Output the [x, y] coordinate of the center of the cell containing the given text.  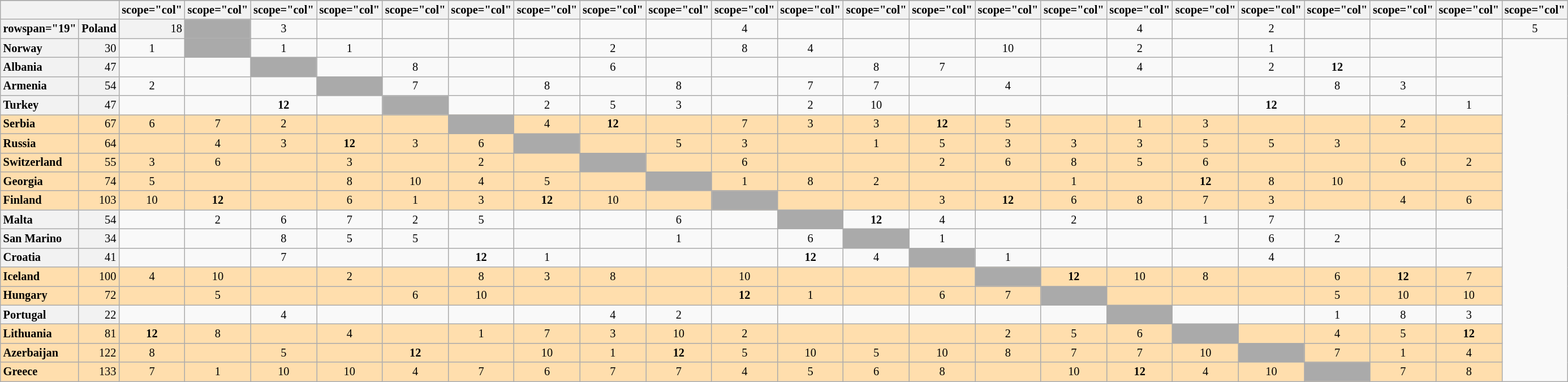
Norway [40, 48]
81 [98, 333]
Finland [40, 200]
Greece [40, 372]
Portugal [40, 315]
Iceland [40, 277]
100 [98, 277]
Georgia [40, 181]
34 [98, 238]
rowspan="19" [40, 29]
Serbia [40, 124]
103 [98, 200]
Azerbaijan [40, 353]
55 [98, 162]
Albania [40, 67]
64 [98, 143]
San Marino [40, 238]
Turkey [40, 105]
74 [98, 181]
Russia [40, 143]
133 [98, 372]
122 [98, 353]
Malta [40, 220]
Lithuania [40, 333]
Switzerland [40, 162]
22 [98, 315]
18 [152, 29]
41 [98, 257]
Croatia [40, 257]
Armenia [40, 86]
Hungary [40, 295]
30 [98, 48]
Poland [98, 29]
72 [98, 295]
67 [98, 124]
